Find where the given text appears and provide that cell's center as [x, y] coordinate. 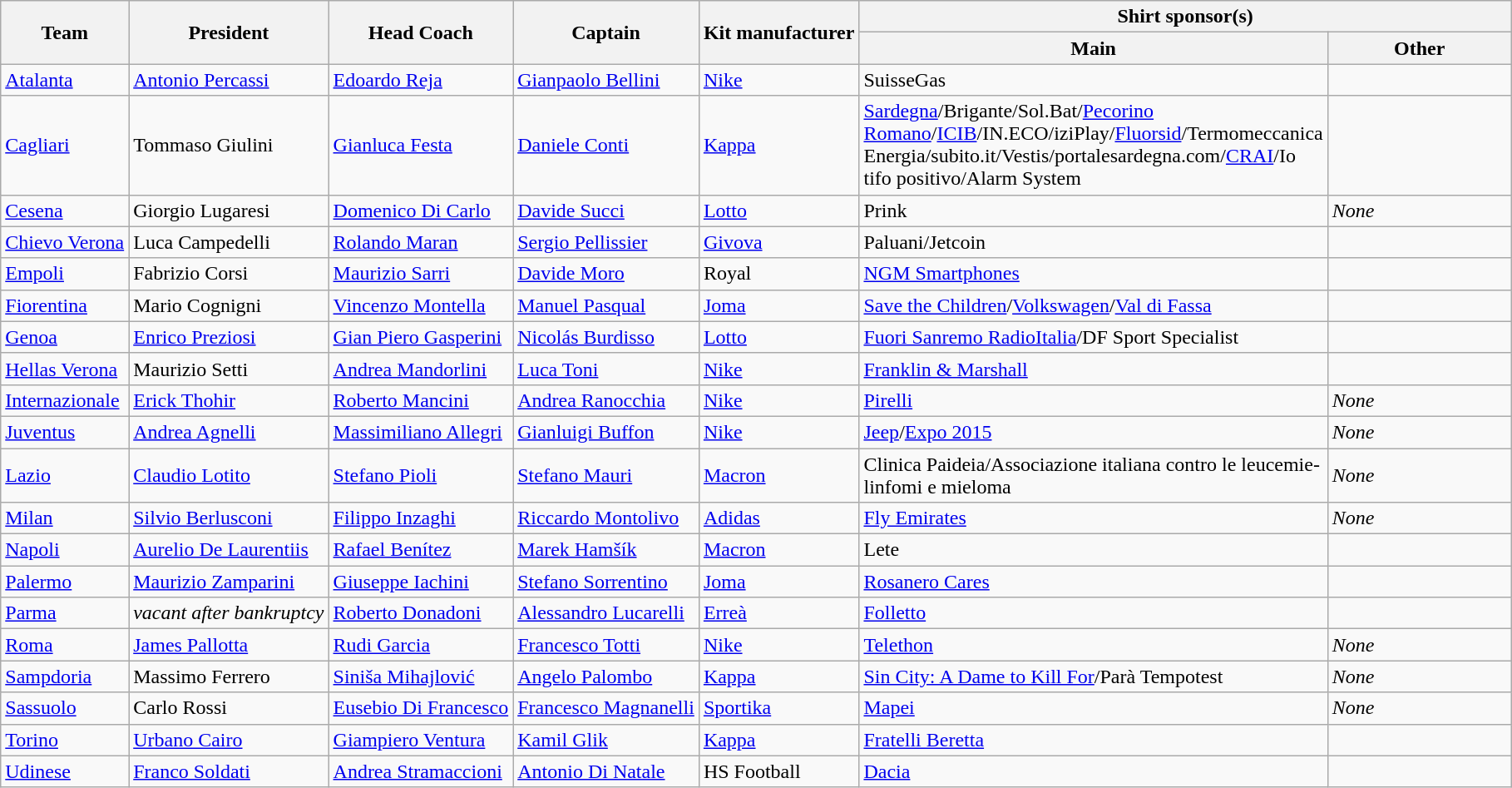
President [229, 32]
Domenico Di Carlo [421, 211]
Antonio Percassi [229, 80]
HS Football [778, 771]
Vincenzo Montella [421, 305]
Gian Piero Gasperini [421, 337]
Dacia [1093, 771]
Gianluigi Buffon [606, 432]
Maurizio Sarri [421, 274]
Gianluca Festa [421, 145]
Tommaso Giulini [229, 145]
Riccardo Montolivo [606, 518]
Sportika [778, 708]
Fiorentina [65, 305]
Roberto Mancini [421, 400]
Genoa [65, 337]
Aurelio De Laurentiis [229, 550]
Cesena [65, 211]
Daniele Conti [606, 145]
Pirelli [1093, 400]
Juventus [65, 432]
Palermo [65, 582]
Sampdoria [65, 676]
Filippo Inzaghi [421, 518]
Erick Thohir [229, 400]
Roma [65, 645]
Andrea Agnelli [229, 432]
Parma [65, 613]
Stefano Sorrentino [606, 582]
Shirt sponsor(s) [1185, 17]
Main [1093, 48]
Atalanta [65, 80]
Torino [65, 740]
Antonio Di Natale [606, 771]
Erreà [778, 613]
Angelo Palombo [606, 676]
Lete [1093, 550]
Francesco Magnanelli [606, 708]
Mario Cognigni [229, 305]
Giampiero Ventura [421, 740]
SuisseGas [1093, 80]
Adidas [778, 518]
Andrea Mandorlini [421, 369]
Eusebio Di Francesco [421, 708]
Rudi Garcia [421, 645]
Sin City: A Dame to Kill For/Parà Tempotest [1093, 676]
Head Coach [421, 32]
Other [1419, 48]
Udinese [65, 771]
Napoli [65, 550]
Marek Hamšík [606, 550]
Kamil Glik [606, 740]
Nicolás Burdisso [606, 337]
Silvio Berlusconi [229, 518]
NGM Smartphones [1093, 274]
Fratelli Beretta [1093, 740]
Internazionale [65, 400]
Sassuolo [65, 708]
Kit manufacturer [778, 32]
Team [65, 32]
Andrea Ranocchia [606, 400]
Massimo Ferrero [229, 676]
Fabrizio Corsi [229, 274]
Fuori Sanremo RadioItalia/DF Sport Specialist [1093, 337]
Edoardo Reja [421, 80]
Captain [606, 32]
Gianpaolo Bellini [606, 80]
Prink [1093, 211]
James Pallotta [229, 645]
Cagliari [65, 145]
Stefano Pioli [421, 474]
Lazio [65, 474]
Franco Soldati [229, 771]
Rolando Maran [421, 242]
Milan [65, 518]
Clinica Paideia/Associazione italiana contro le leucemie-linfomi e mieloma [1093, 474]
Claudio Lotito [229, 474]
Maurizio Zamparini [229, 582]
Davide Moro [606, 274]
Save the Children/Volkswagen/Val di Fassa [1093, 305]
Empoli [65, 274]
Enrico Preziosi [229, 337]
Massimiliano Allegri [421, 432]
Telethon [1093, 645]
Stefano Mauri [606, 474]
Franklin & Marshall [1093, 369]
Urbano Cairo [229, 740]
Andrea Stramaccioni [421, 771]
Rafael Benítez [421, 550]
Carlo Rossi [229, 708]
Hellas Verona [65, 369]
Alessandro Lucarelli [606, 613]
Chievo Verona [65, 242]
Giuseppe Iachini [421, 582]
Luca Toni [606, 369]
Luca Campedelli [229, 242]
vacant after bankruptcy [229, 613]
Paluani/Jetcoin [1093, 242]
Francesco Totti [606, 645]
Fly Emirates [1093, 518]
Rosanero Cares [1093, 582]
Maurizio Setti [229, 369]
Royal [778, 274]
Givova [778, 242]
Siniša Mihajlović [421, 676]
Mapei [1093, 708]
Giorgio Lugaresi [229, 211]
Jeep/Expo 2015 [1093, 432]
Folletto [1093, 613]
Manuel Pasqual [606, 305]
Roberto Donadoni [421, 613]
Davide Succi [606, 211]
Sergio Pellissier [606, 242]
